Extract the [X, Y] coordinate from the center of the cell holding the provided text.  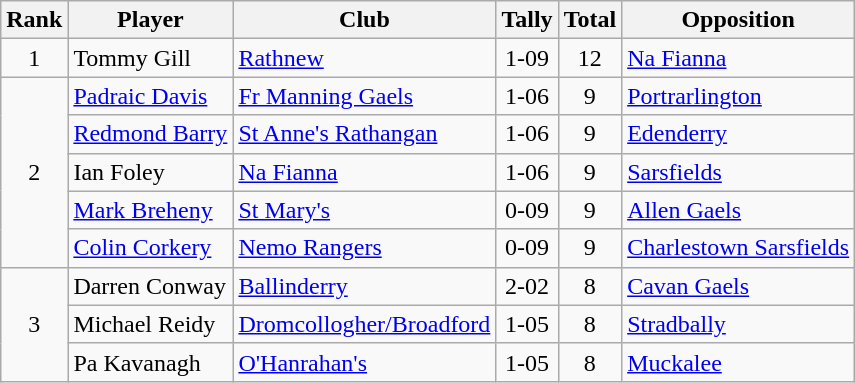
Darren Conway [150, 286]
3 [34, 324]
Charlestown Sarsfields [738, 248]
Muckalee [738, 362]
St Mary's [364, 210]
1 [34, 58]
1-09 [527, 58]
Rathnew [364, 58]
Sarsfields [738, 172]
Tommy Gill [150, 58]
Total [590, 20]
Club [364, 20]
Player [150, 20]
Michael Reidy [150, 324]
St Anne's Rathangan [364, 134]
2-02 [527, 286]
Opposition [738, 20]
Fr Manning Gaels [364, 96]
Portrarlington [738, 96]
Colin Corkery [150, 248]
Mark Breheny [150, 210]
Ian Foley [150, 172]
Ballinderry [364, 286]
O'Hanrahan's [364, 362]
Nemo Rangers [364, 248]
Edenderry [738, 134]
Allen Gaels [738, 210]
Padraic Davis [150, 96]
Tally [527, 20]
Stradbally [738, 324]
Dromcollogher/Broadford [364, 324]
Rank [34, 20]
Pa Kavanagh [150, 362]
12 [590, 58]
Redmond Barry [150, 134]
2 [34, 172]
Cavan Gaels [738, 286]
